Search for the cell housing the specified text and yield its [X, Y] center coordinate. 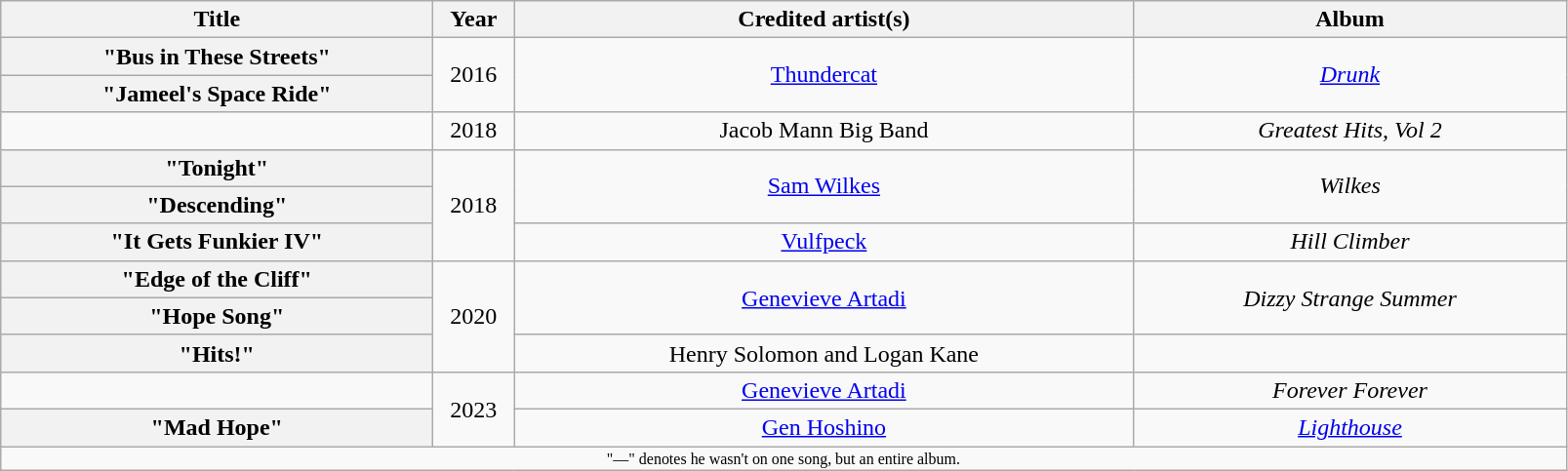
2020 [474, 316]
Sam Wilkes [824, 186]
2023 [474, 409]
Dizzy Strange Summer [1350, 297]
Credited artist(s) [824, 20]
Henry Solomon and Logan Kane [824, 353]
"It Gets Funkier IV" [217, 242]
Album [1350, 20]
2016 [474, 75]
"Jameel's Space Ride" [217, 94]
Jacob Mann Big Band [824, 131]
"Hope Song" [217, 316]
Drunk [1350, 75]
"Hits!" [217, 353]
Hill Climber [1350, 242]
"Descending" [217, 205]
"Mad Hope" [217, 427]
Title [217, 20]
Thundercat [824, 75]
"Bus in These Streets" [217, 57]
Year [474, 20]
Vulfpeck [824, 242]
"Edge of the Cliff" [217, 279]
Wilkes [1350, 186]
Gen Hoshino [824, 427]
Greatest Hits, Vol 2 [1350, 131]
Forever Forever [1350, 390]
"—" denotes he wasn't on one song, but an entire album. [784, 458]
"Tonight" [217, 168]
Lighthouse [1350, 427]
